Output the [X, Y] coordinate of the center of the cell containing the given text.  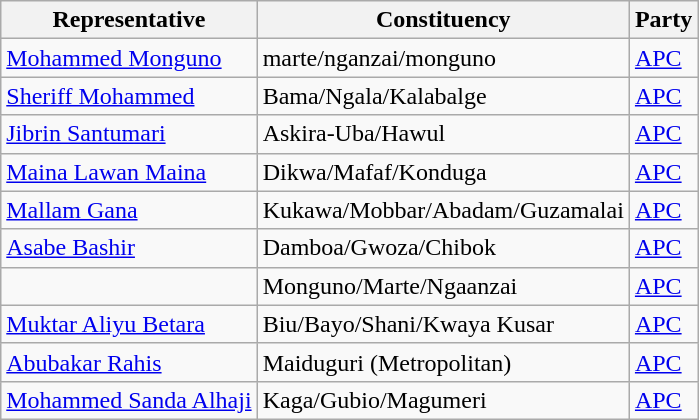
Muktar Aliyu Betara [129, 324]
Maina Lawan Maina [129, 172]
Constituency [443, 20]
Party [663, 20]
Monguno/Marte/Ngaanzai [443, 286]
Asabe Bashir [129, 248]
Maiduguri (Metropolitan) [443, 362]
Mohammed Sanda Alhaji [129, 400]
Sheriff Mohammed [129, 96]
Kukawa/Mobbar/Abadam/Guzamalai [443, 210]
Mohammed Monguno [129, 58]
Representative [129, 20]
Dikwa/Mafaf/Konduga [443, 172]
Kaga/Gubio/Magumeri [443, 400]
Askira-Uba/Hawul [443, 134]
Damboa/Gwoza/Chibok [443, 248]
marte/nganzai/monguno [443, 58]
Biu/Bayo/Shani/Kwaya Kusar [443, 324]
Bama/Ngala/Kalabalge [443, 96]
Abubakar Rahis [129, 362]
Mallam Gana [129, 210]
Jibrin Santumari [129, 134]
